Provide the [x, y] coordinate of the cell's center where the given text is located.  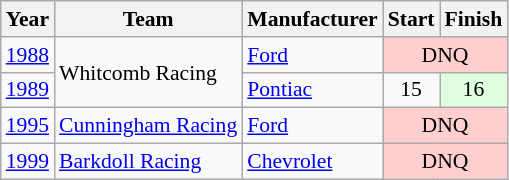
1989 [28, 90]
Start [412, 19]
Chevrolet [312, 162]
1988 [28, 55]
Manufacturer [312, 19]
Cunningham Racing [148, 126]
Barkdoll Racing [148, 162]
Pontiac [312, 90]
16 [474, 90]
Year [28, 19]
Team [148, 19]
1995 [28, 126]
Whitcomb Racing [148, 72]
1999 [28, 162]
15 [412, 90]
Finish [474, 19]
